Locate the cell with the specified text and output its (x, y) center coordinate. 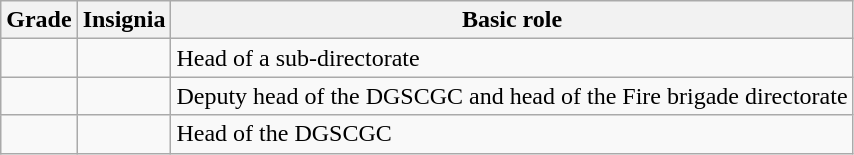
Head of the DGSCGC (512, 134)
Insignia (124, 20)
Basic role (512, 20)
Grade (39, 20)
Head of a sub-directorate (512, 58)
Deputy head of the DGSCGC and head of the Fire brigade directorate (512, 96)
